Capture the cell that displays the provided text and extract its (x, y) central coordinate. 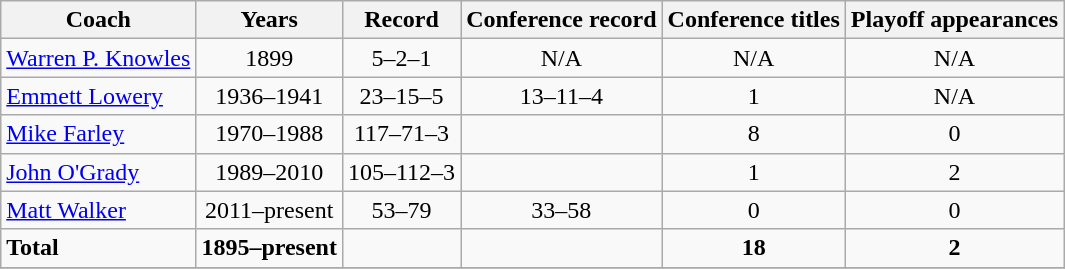
Mike Farley (98, 134)
Warren P. Knowles (98, 58)
1895–present (270, 248)
Conference record (562, 20)
1970–1988 (270, 134)
23–15–5 (401, 96)
Total (98, 248)
1989–2010 (270, 172)
18 (754, 248)
2011–present (270, 210)
13–11–4 (562, 96)
Conference titles (754, 20)
1936–1941 (270, 96)
John O'Grady (98, 172)
8 (754, 134)
117–71–3 (401, 134)
Years (270, 20)
1899 (270, 58)
Playoff appearances (954, 20)
33–58 (562, 210)
Matt Walker (98, 210)
Coach (98, 20)
105–112–3 (401, 172)
Emmett Lowery (98, 96)
Record (401, 20)
53–79 (401, 210)
5–2–1 (401, 58)
